Pinpoint the cell where the given text exists, returning its [X, Y] midpoint coordinate. 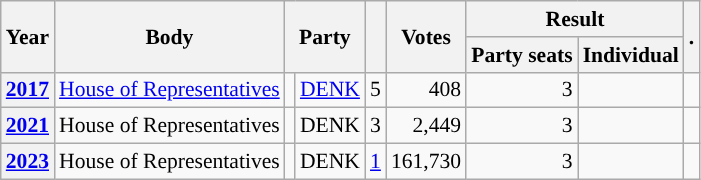
5 [376, 90]
Result [575, 19]
Party seats [522, 55]
2,449 [426, 126]
Individual [631, 55]
408 [426, 90]
161,730 [426, 162]
1 [376, 162]
Body [170, 36]
2023 [28, 162]
Year [28, 36]
2021 [28, 126]
. [692, 36]
Party [325, 36]
Votes [426, 36]
2017 [28, 90]
